Detect which cell encompasses the target text, then output its [X, Y] center coordinate. 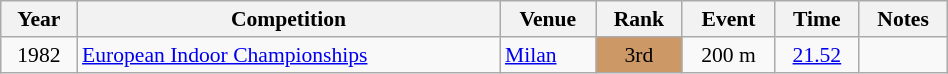
Rank [640, 19]
Year [39, 19]
Milan [548, 55]
Event [728, 19]
Time [817, 19]
200 m [728, 55]
Venue [548, 19]
Notes [903, 19]
European Indoor Championships [288, 55]
Competition [288, 19]
21.52 [817, 55]
1982 [39, 55]
3rd [640, 55]
